Return the [x, y] coordinate for the center point of the cell that contains the specified text.  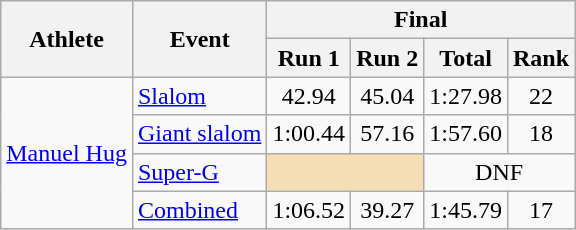
Athlete [67, 39]
Run 1 [309, 58]
1:00.44 [309, 134]
Giant slalom [199, 134]
1:57.60 [466, 134]
Super-G [199, 172]
45.04 [388, 96]
42.94 [309, 96]
18 [540, 134]
1:45.79 [466, 210]
57.16 [388, 134]
Combined [199, 210]
Rank [540, 58]
1:27.98 [466, 96]
Manuel Hug [67, 153]
Final [421, 20]
Total [466, 58]
1:06.52 [309, 210]
17 [540, 210]
Slalom [199, 96]
Run 2 [388, 58]
Event [199, 39]
22 [540, 96]
DNF [500, 172]
39.27 [388, 210]
